From the cell containing the given text, extract its center point as [X, Y] coordinate. 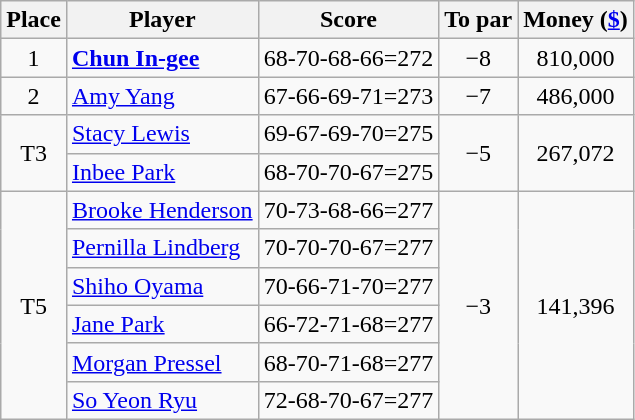
Player [162, 20]
70-66-71-70=277 [348, 286]
68-70-70-67=275 [348, 172]
70-73-68-66=277 [348, 210]
Stacy Lewis [162, 134]
Money ($) [576, 20]
66-72-71-68=277 [348, 324]
1 [34, 58]
−3 [478, 305]
Inbee Park [162, 172]
67-66-69-71=273 [348, 96]
Pernilla Lindberg [162, 248]
To par [478, 20]
68-70-71-68=277 [348, 362]
69-67-69-70=275 [348, 134]
−8 [478, 58]
Brooke Henderson [162, 210]
70-70-70-67=277 [348, 248]
Chun In-gee [162, 58]
Shiho Oyama [162, 286]
267,072 [576, 153]
72-68-70-67=277 [348, 400]
T3 [34, 153]
2 [34, 96]
Amy Yang [162, 96]
Place [34, 20]
−5 [478, 153]
68-70-68-66=272 [348, 58]
So Yeon Ryu [162, 400]
810,000 [576, 58]
Morgan Pressel [162, 362]
Jane Park [162, 324]
T5 [34, 305]
141,396 [576, 305]
486,000 [576, 96]
Score [348, 20]
−7 [478, 96]
